Provide the [x, y] coordinate of the cell's center where the given text is located.  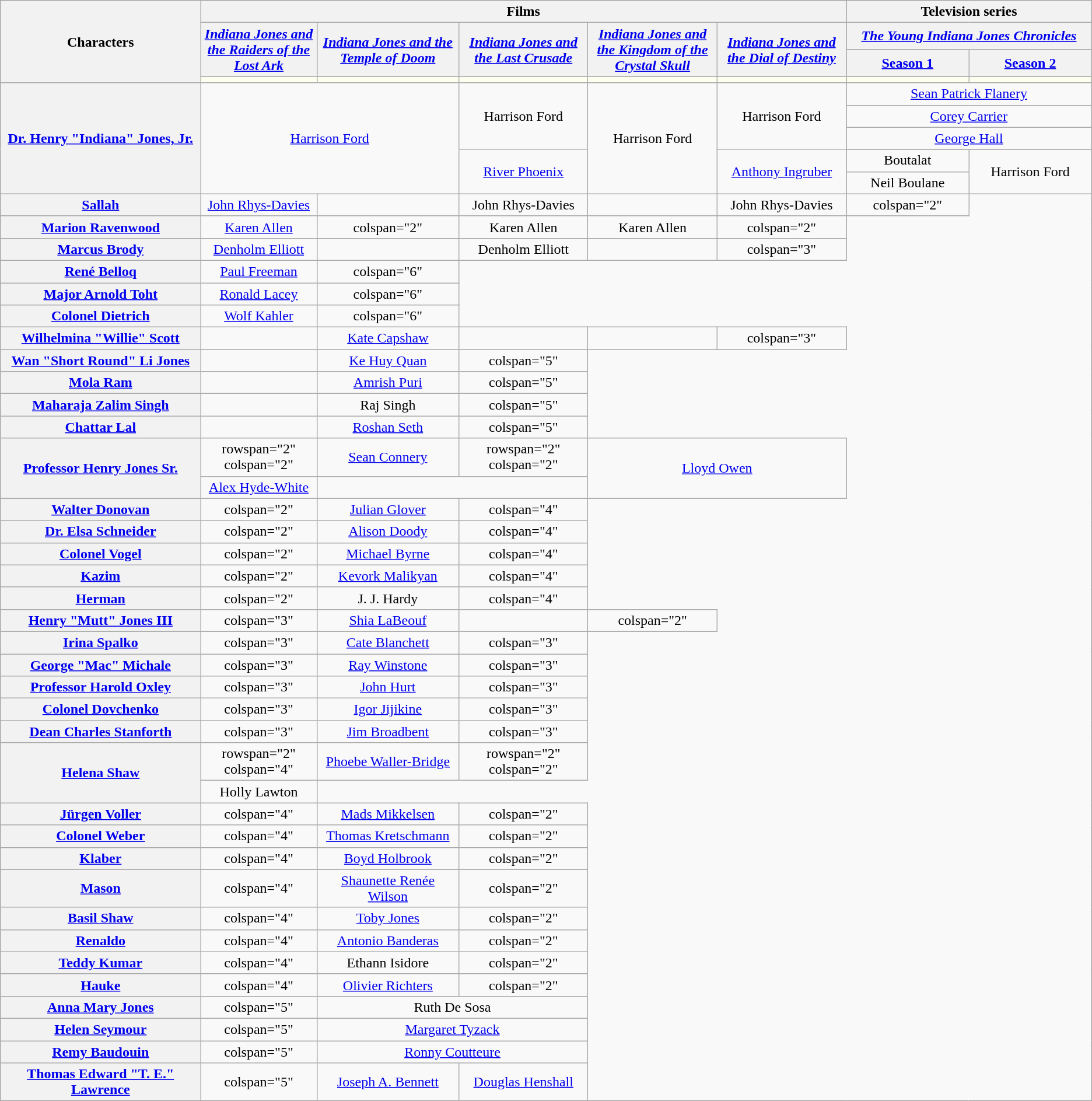
Ke Huy Quan [387, 361]
Helen Seymour [100, 1029]
Lloyd Owen [717, 468]
Shia LaBeouf [387, 620]
Wilhelmina "Willie" Scott [100, 338]
René Belloq [100, 271]
Colonel Vogel [100, 554]
Boyd Holbrook [387, 858]
Dr. Elsa Schneider [100, 532]
Sean Connery [387, 457]
Michael Byrne [387, 554]
Alison Doody [387, 532]
George Hall [970, 138]
Jürgen Voller [100, 814]
Toby Jones [387, 918]
Herman [100, 598]
Holly Lawton [259, 792]
Thomas Edward "T. E." Lawrence [100, 1082]
Igor Jijikine [387, 709]
Wolf Kahler [259, 316]
Douglas Henshall [524, 1082]
Margaret Tyzack [453, 1029]
Olivier Richters [387, 985]
Cate Blanchett [387, 642]
Boutalat [908, 160]
Helena Shaw [100, 773]
Kevork Malikyan [387, 576]
Television series [970, 12]
Ruth De Sosa [453, 1007]
Klaber [100, 858]
Anna Mary Jones [100, 1007]
Paul Freeman [259, 271]
Season 1 [908, 63]
Professor Harold Oxley [100, 687]
Antonio Banderas [387, 941]
John Hurt [387, 687]
Ronald Lacey [259, 293]
Corey Carrier [970, 116]
Dean Charles Stanforth [100, 732]
River Phoenix [524, 172]
Dr. Henry "Indiana" Jones, Jr. [100, 138]
The Young Indiana Jones Chronicles [970, 36]
Major Arnold Toht [100, 293]
Renaldo [100, 941]
Teddy Kumar [100, 963]
Sean Patrick Flanery [970, 94]
Anthony Ingruber [782, 172]
Mads Mikkelsen [387, 814]
Thomas Kretschmann [387, 836]
Sallah [100, 205]
Films [524, 12]
Phoebe Waller-Bridge [387, 762]
Joseph A. Bennett [387, 1082]
Mola Ram [100, 383]
Indiana Jones and the Raiders of the Lost Ark [259, 50]
Roshan Seth [387, 427]
George "Mac" Michale [100, 665]
Ethann Isidore [387, 963]
Wan "Short Round" Li Jones [100, 361]
Marion Ravenwood [100, 227]
Colonel Dietrich [100, 316]
Characters [100, 42]
Henry "Mutt" Jones III [100, 620]
Maharaja Zalim Singh [100, 405]
Ray Winstone [387, 665]
Amrish Puri [387, 383]
Indiana Jones and the Dial of Destiny [782, 50]
Kazim [100, 576]
Alex Hyde-White [259, 487]
Shaunette Renée Wilson [387, 888]
Indiana Jones and the Temple of Doom [387, 50]
Indiana Jones and the Kingdom of the Crystal Skull [652, 50]
Chattar Lal [100, 427]
Raj Singh [387, 405]
Basil Shaw [100, 918]
J. J. Hardy [387, 598]
Julian Glover [387, 509]
Ronny Coutteure [453, 1052]
Marcus Brody [100, 249]
Colonel Dovchenko [100, 709]
Hauke [100, 985]
Season 2 [1030, 63]
Professor Henry Jones Sr. [100, 468]
Walter Donovan [100, 509]
Kate Capshaw [387, 338]
Remy Baudouin [100, 1052]
rowspan="2" colspan="4" [259, 762]
Indiana Jones and the Last Crusade [524, 50]
Mason [100, 888]
Irina Spalko [100, 642]
Colonel Weber [100, 836]
Neil Boulane [908, 183]
Jim Broadbent [387, 732]
